For the text-containing cell, return its midpoint in (X, Y) coordinate format. 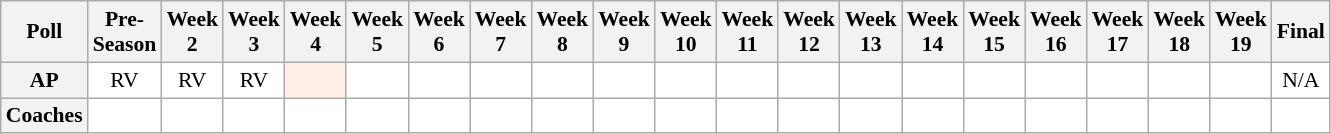
Week17 (1118, 32)
Week2 (192, 32)
N/A (1301, 80)
Week14 (933, 32)
Week3 (254, 32)
Poll (44, 32)
Pre-Season (125, 32)
Week19 (1241, 32)
Coaches (44, 116)
Week16 (1056, 32)
Week9 (624, 32)
Week12 (809, 32)
Week7 (501, 32)
Week18 (1179, 32)
Week15 (994, 32)
Week6 (439, 32)
Week10 (686, 32)
Week8 (562, 32)
Week11 (748, 32)
AP (44, 80)
Week5 (377, 32)
Week13 (871, 32)
Final (1301, 32)
Week4 (316, 32)
